Capture the cell that displays the provided text and extract its (X, Y) central coordinate. 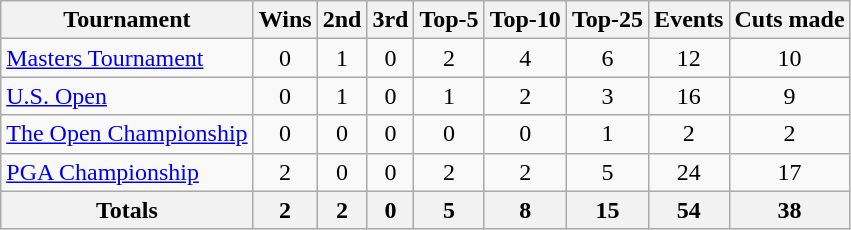
8 (525, 210)
24 (689, 172)
54 (689, 210)
Tournament (127, 20)
U.S. Open (127, 96)
Events (689, 20)
Top-25 (607, 20)
3rd (390, 20)
Totals (127, 210)
9 (790, 96)
38 (790, 210)
Masters Tournament (127, 58)
2nd (342, 20)
6 (607, 58)
3 (607, 96)
16 (689, 96)
PGA Championship (127, 172)
10 (790, 58)
Wins (285, 20)
Cuts made (790, 20)
4 (525, 58)
Top-5 (449, 20)
12 (689, 58)
Top-10 (525, 20)
17 (790, 172)
The Open Championship (127, 134)
15 (607, 210)
